For the text-containing cell, return its midpoint in (X, Y) coordinate format. 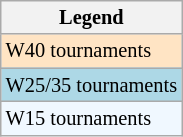
W15 tournaments (92, 118)
W40 tournaments (92, 51)
Legend (92, 17)
W25/35 tournaments (92, 85)
